Provide the [x, y] coordinate of the cell's center where the given text is located.  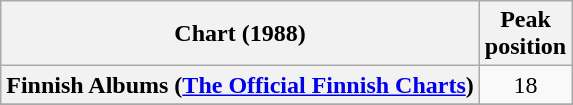
Chart (1988) [240, 34]
18 [525, 85]
Peakposition [525, 34]
Finnish Albums (The Official Finnish Charts) [240, 85]
